Extract the (x, y) coordinate from the center of the cell holding the provided text.  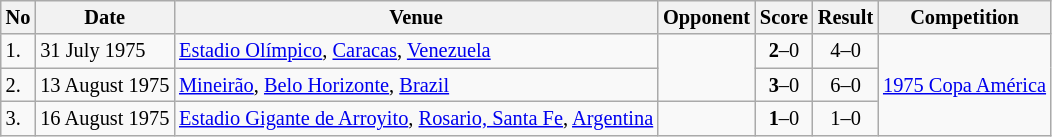
2. (18, 85)
Estadio Olímpico, Caracas, Venezuela (416, 51)
13 August 1975 (104, 85)
3–0 (784, 85)
1975 Copa América (964, 84)
6–0 (846, 85)
16 August 1975 (104, 118)
Score (784, 17)
Date (104, 17)
Estadio Gigante de Arroyito, Rosario, Santa Fe, Argentina (416, 118)
Opponent (706, 17)
Mineirão, Belo Horizonte, Brazil (416, 85)
3. (18, 118)
Competition (964, 17)
Venue (416, 17)
2–0 (784, 51)
4–0 (846, 51)
1. (18, 51)
No (18, 17)
Result (846, 17)
31 July 1975 (104, 51)
